Find where the given text appears and provide that cell's center as [x, y] coordinate. 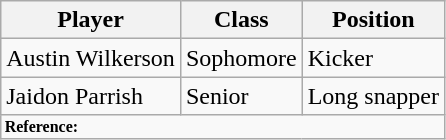
Kicker [373, 58]
Jaidon Parrish [91, 96]
Sophomore [241, 58]
Senior [241, 96]
Player [91, 20]
Long snapper [373, 96]
Position [373, 20]
Reference: [223, 127]
Austin Wilkerson [91, 58]
Class [241, 20]
